Capture the cell that displays the provided text and extract its (x, y) central coordinate. 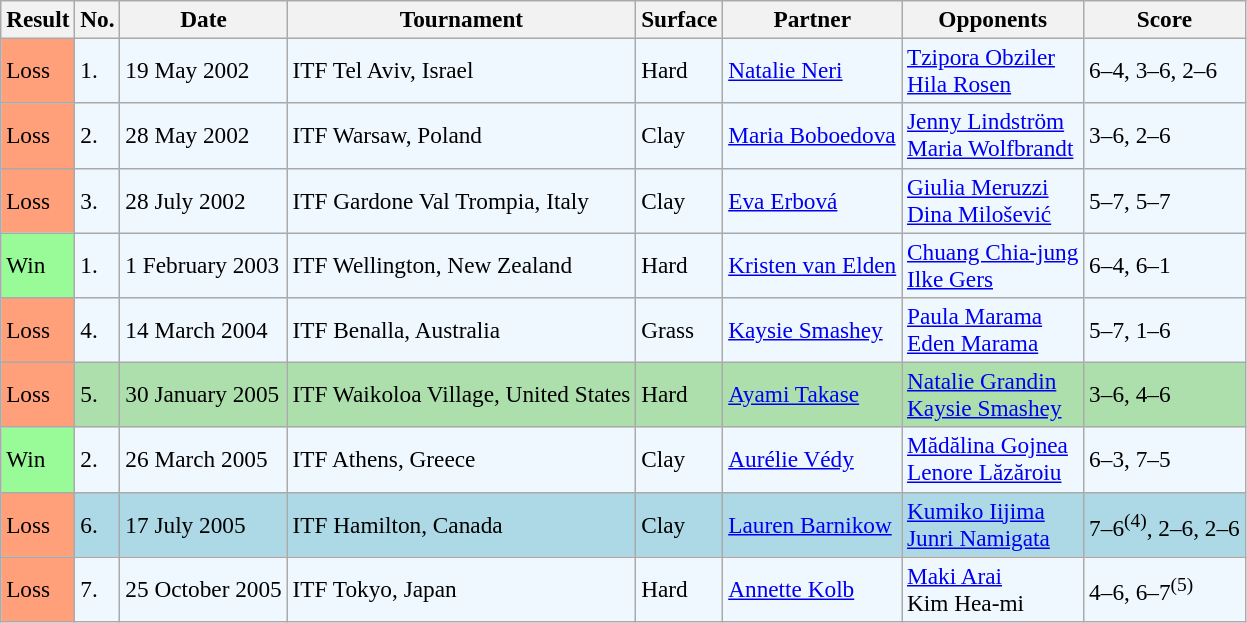
ITF Gardone Val Trompia, Italy (462, 200)
ITF Athens, Greece (462, 460)
Maria Boboedova (812, 136)
4–6, 6–7(5) (1164, 588)
Jenny Lindström Maria Wolfbrandt (993, 136)
Kaysie Smashey (812, 330)
28 July 2002 (204, 200)
30 January 2005 (204, 394)
ITF Benalla, Australia (462, 330)
Surface (680, 19)
Opponents (993, 19)
3–6, 4–6 (1164, 394)
ITF Tokyo, Japan (462, 588)
Result (38, 19)
5. (98, 394)
5–7, 1–6 (1164, 330)
Tournament (462, 19)
Giulia Meruzzi Dina Milošević (993, 200)
Kristen van Elden (812, 264)
Grass (680, 330)
Chuang Chia-jung Ilke Gers (993, 264)
Tzipora Obziler Hila Rosen (993, 70)
3. (98, 200)
Mădălina Gojnea Lenore Lăzăroiu (993, 460)
6–3, 7–5 (1164, 460)
17 July 2005 (204, 524)
ITF Warsaw, Poland (462, 136)
No. (98, 19)
Natalie Grandin Kaysie Smashey (993, 394)
Eva Erbová (812, 200)
Annette Kolb (812, 588)
14 March 2004 (204, 330)
Ayami Takase (812, 394)
6. (98, 524)
Maki Arai Kim Hea-mi (993, 588)
5–7, 5–7 (1164, 200)
ITF Waikoloa Village, United States (462, 394)
Lauren Barnikow (812, 524)
Kumiko Iijima Junri Namigata (993, 524)
3–6, 2–6 (1164, 136)
6–4, 3–6, 2–6 (1164, 70)
ITF Hamilton, Canada (462, 524)
Score (1164, 19)
Aurélie Védy (812, 460)
26 March 2005 (204, 460)
6–4, 6–1 (1164, 264)
Date (204, 19)
Natalie Neri (812, 70)
28 May 2002 (204, 136)
ITF Wellington, New Zealand (462, 264)
19 May 2002 (204, 70)
4. (98, 330)
ITF Tel Aviv, Israel (462, 70)
1 February 2003 (204, 264)
7–6(4), 2–6, 2–6 (1164, 524)
7. (98, 588)
25 October 2005 (204, 588)
Paula Marama Eden Marama (993, 330)
Partner (812, 19)
